Return (x, y) of the center of cell containing provided text 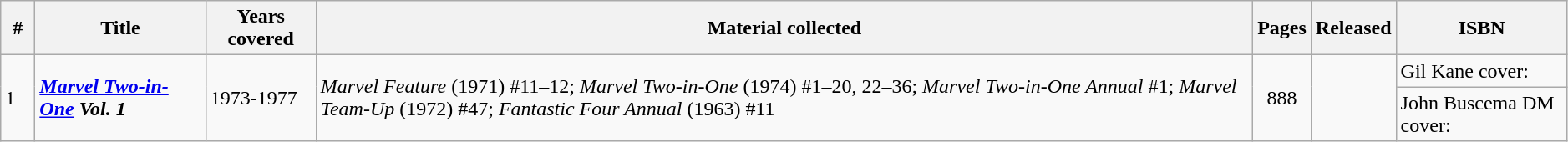
ISBN (1482, 28)
1 (18, 99)
Title (120, 28)
1973-1977 (261, 99)
Gil Kane cover: (1482, 71)
888 (1282, 99)
John Buscema DM cover: (1482, 114)
# (18, 28)
Marvel Two-in-One Vol. 1 (120, 99)
Material collected (784, 28)
Years covered (261, 28)
Pages (1282, 28)
Released (1353, 28)
